Return (X, Y) of the center of cell containing provided text 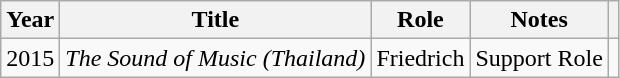
Title (216, 20)
Role (420, 20)
Notes (539, 20)
Friedrich (420, 58)
Support Role (539, 58)
Year (30, 20)
The Sound of Music (Thailand) (216, 58)
2015 (30, 58)
